For the text-containing cell, return its midpoint in [x, y] coordinate format. 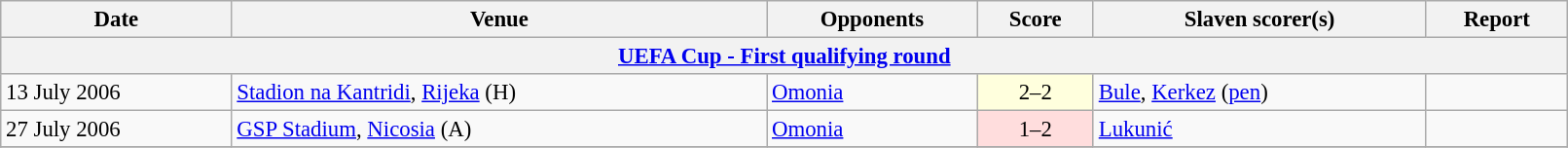
Stadion na Kantridi, Rijeka (H) [499, 92]
27 July 2006 [117, 129]
2–2 [1036, 92]
UEFA Cup - First qualifying round [784, 56]
Slaven scorer(s) [1259, 19]
Bule, Kerkez (pen) [1259, 92]
Report [1497, 19]
GSP Stadium, Nicosia (A) [499, 129]
Date [117, 19]
Opponents [872, 19]
Score [1036, 19]
13 July 2006 [117, 92]
Lukunić [1259, 129]
1–2 [1036, 129]
Venue [499, 19]
